From the cell containing the given text, extract its center point as [x, y] coordinate. 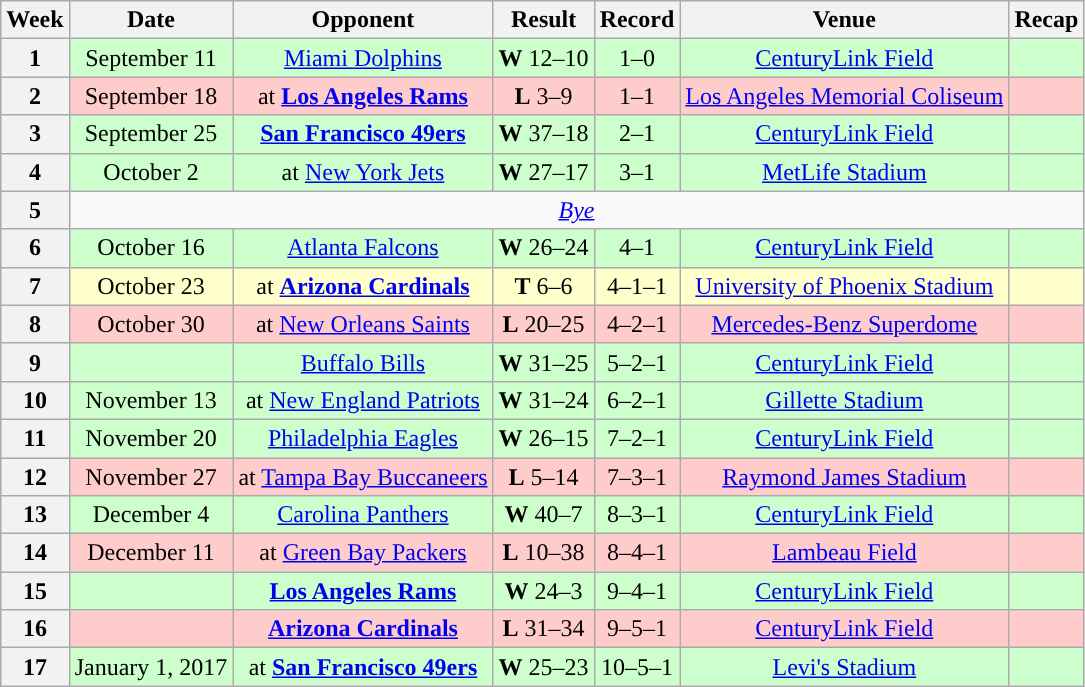
4–1 [637, 248]
2 [35, 96]
9–4–1 [637, 591]
8–3–1 [637, 515]
3–1 [637, 172]
Week [35, 20]
at New York Jets [363, 172]
September 25 [151, 134]
November 20 [151, 438]
15 [35, 591]
December 11 [151, 553]
7–2–1 [637, 438]
at Green Bay Packers [363, 553]
L 5–14 [544, 477]
L 31–34 [544, 629]
Buffalo Bills [363, 362]
L 3–9 [544, 96]
at Los Angeles Rams [363, 96]
September 18 [151, 96]
6 [35, 248]
at Arizona Cardinals [363, 286]
December 4 [151, 515]
4 [35, 172]
Los Angeles Memorial Coliseum [844, 96]
17 [35, 667]
at San Francisco 49ers [363, 667]
16 [35, 629]
W 25–23 [544, 667]
W 31–24 [544, 400]
Los Angeles Rams [363, 591]
12 [35, 477]
8–4–1 [637, 553]
W 26–15 [544, 438]
Philadelphia Eagles [363, 438]
6–2–1 [637, 400]
Carolina Panthers [363, 515]
Gillette Stadium [844, 400]
Raymond James Stadium [844, 477]
November 13 [151, 400]
7–3–1 [637, 477]
Record [637, 20]
Miami Dolphins [363, 58]
7 [35, 286]
W 40–7 [544, 515]
1–0 [637, 58]
8 [35, 324]
10 [35, 400]
Recap [1046, 20]
W 37–18 [544, 134]
L 20–25 [544, 324]
W 31–25 [544, 362]
L 10–38 [544, 553]
University of Phoenix Stadium [844, 286]
Opponent [363, 20]
13 [35, 515]
Lambeau Field [844, 553]
Levi's Stadium [844, 667]
September 11 [151, 58]
November 27 [151, 477]
October 30 [151, 324]
W 27–17 [544, 172]
5 [35, 210]
October 23 [151, 286]
Bye [576, 210]
4–2–1 [637, 324]
T 6–6 [544, 286]
14 [35, 553]
San Francisco 49ers [363, 134]
January 1, 2017 [151, 667]
at New England Patriots [363, 400]
Arizona Cardinals [363, 629]
5–2–1 [637, 362]
3 [35, 134]
1–1 [637, 96]
October 2 [151, 172]
Date [151, 20]
Venue [844, 20]
9–5–1 [637, 629]
Atlanta Falcons [363, 248]
W 26–24 [544, 248]
W 24–3 [544, 591]
October 16 [151, 248]
at Tampa Bay Buccaneers [363, 477]
9 [35, 362]
1 [35, 58]
2–1 [637, 134]
11 [35, 438]
10–5–1 [637, 667]
Result [544, 20]
Mercedes-Benz Superdome [844, 324]
at New Orleans Saints [363, 324]
W 12–10 [544, 58]
MetLife Stadium [844, 172]
4–1–1 [637, 286]
